Identify which cell holds the provided text, then report its [x, y] central coordinate. 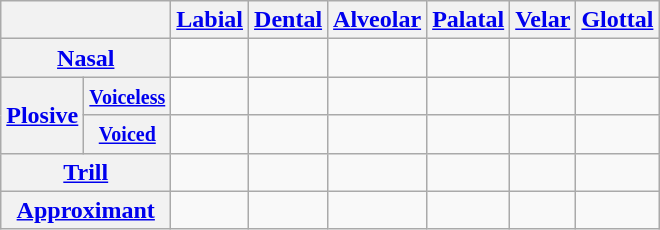
Voiced [128, 134]
Labial [210, 20]
Approximant [86, 210]
Alveolar [378, 20]
Voiceless [128, 96]
Trill [86, 172]
Palatal [468, 20]
Plosive [42, 115]
Glottal [618, 20]
Dental [288, 20]
Nasal [86, 58]
Velar [543, 20]
